Capture the cell that displays the provided text and extract its [x, y] central coordinate. 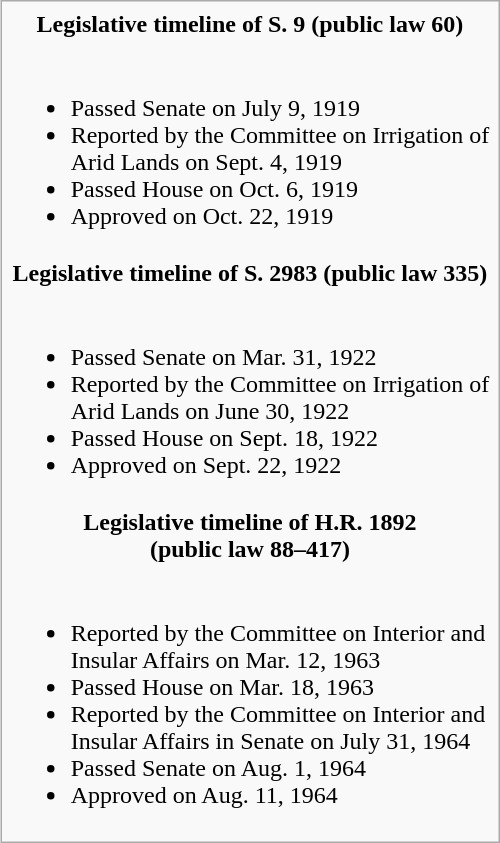
Legislative timeline of S. 2983 (public law 335) [250, 273]
Legislative timeline of S. 9 (public law 60) [250, 24]
Legislative timeline of H.R. 1892 (public law 88–417) [250, 536]
